Return the [x, y] coordinate for the center point of the cell that contains the specified text.  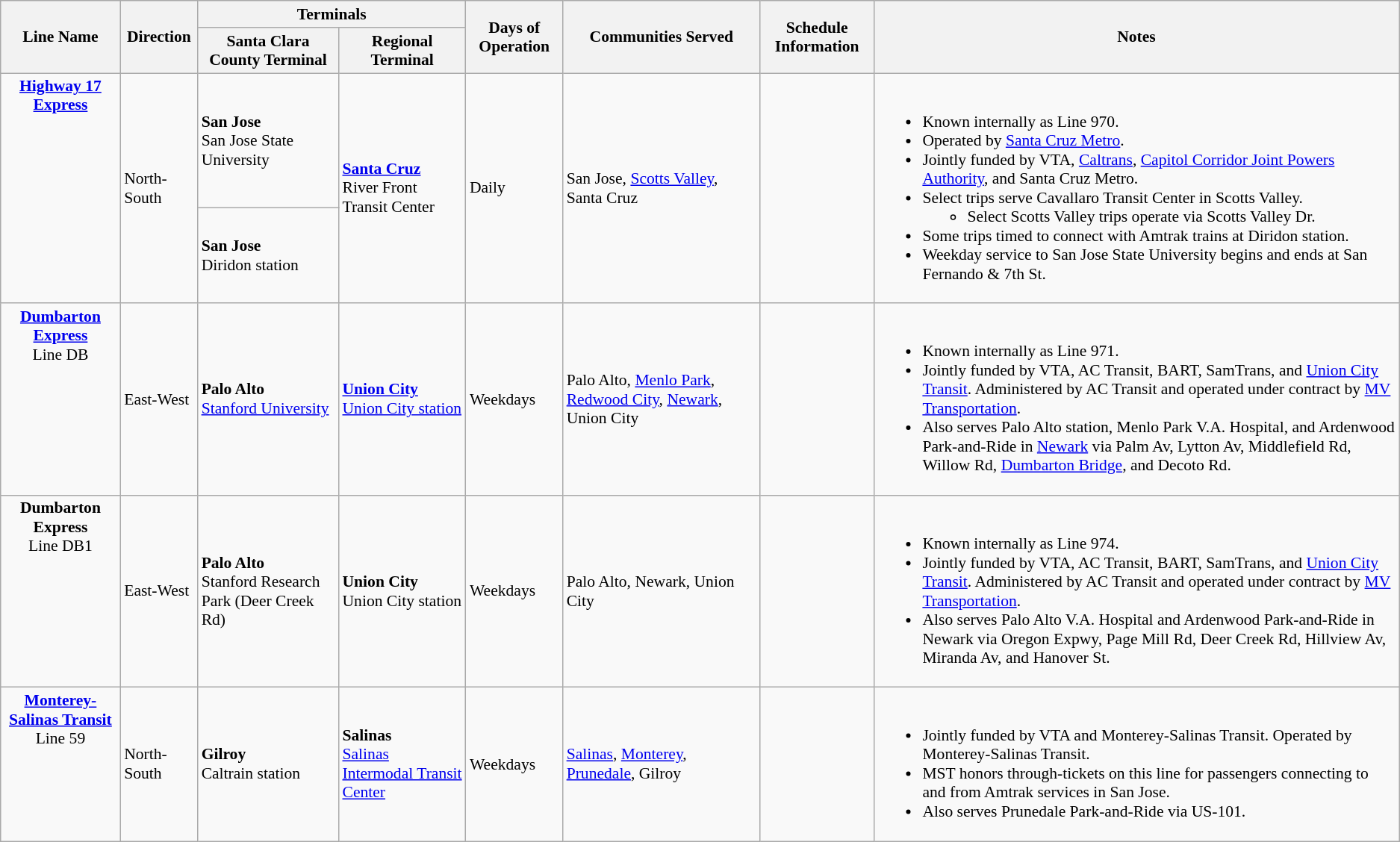
SalinasSalinas Intermodal Transit Center [402, 764]
Santa Clara County Terminal [269, 51]
Communities Served [662, 37]
GilroyCaltrain station [269, 764]
Dumbarton ExpressLine DB [60, 399]
Monterey-Salinas TransitLine 59 [60, 764]
San Jose, Scotts Valley, Santa Cruz [662, 188]
Palo AltoStanford Research Park (Deer Creek Rd) [269, 591]
Salinas, Monterey, Prunedale, Gilroy [662, 764]
Palo Alto, Menlo Park, Redwood City, Newark, Union City [662, 399]
Line Name [60, 37]
San JoseSan Jose State University [269, 140]
Santa CruzRiver Front Transit Center [402, 188]
Daily [514, 188]
Days of Operation [514, 37]
San JoseDiridon station [269, 256]
Highway 17 Express [60, 188]
Schedule Information [817, 37]
Notes [1136, 37]
Palo Alto, Newark, Union City [662, 591]
Dumbarton ExpressLine DB1 [60, 591]
Regional Terminal [402, 51]
Direction [158, 37]
Terminals [332, 14]
Palo AltoStanford University [269, 399]
